Locate the cell with the specified text and output its [x, y] center coordinate. 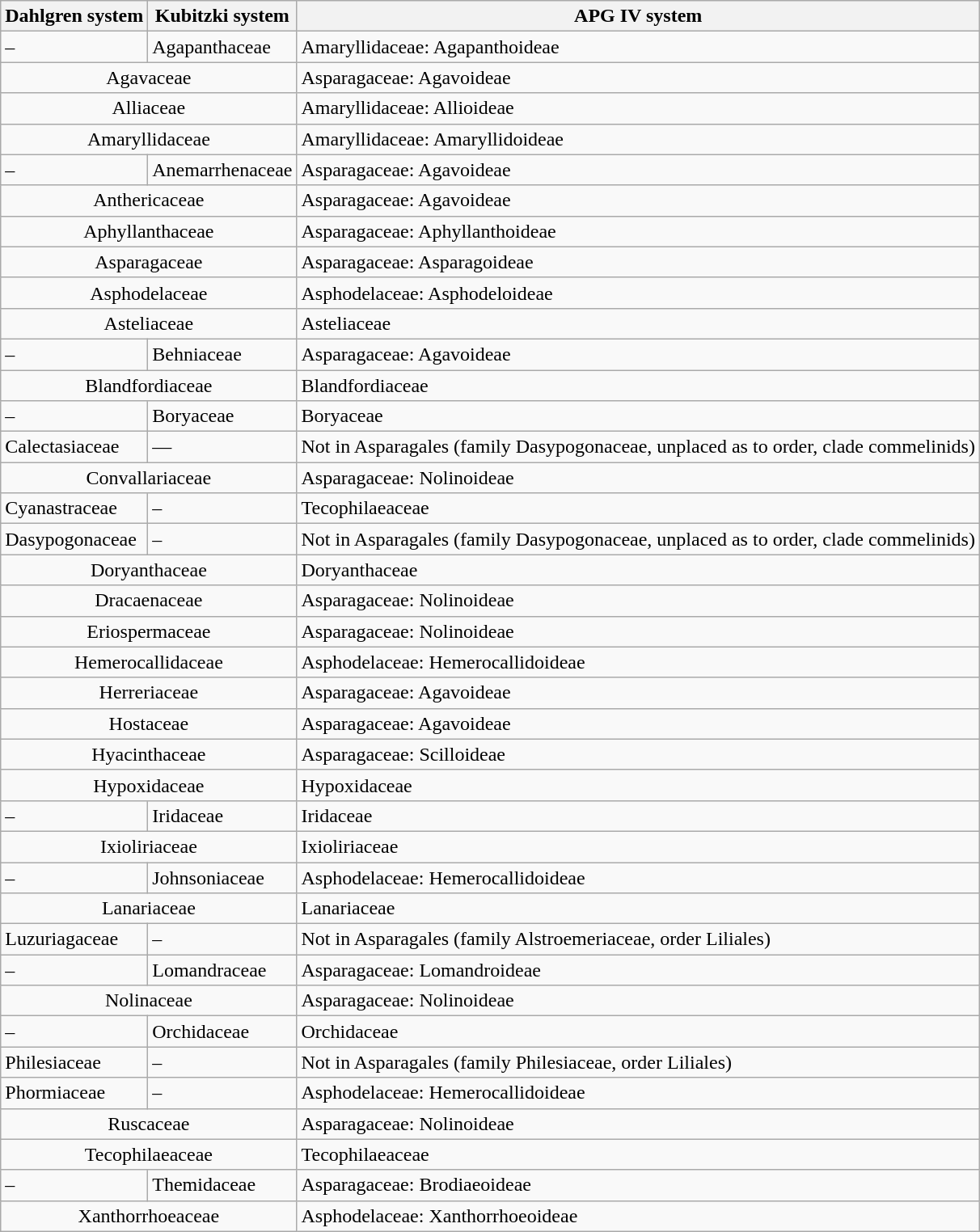
Asparagaceae: Asparagoideae [638, 262]
Dracaenaceae [149, 601]
Themidaceae [222, 1185]
Calectasiaceae [74, 447]
Eriospermaceae [149, 631]
Asphodelaceae: Xanthorrhoeoideae [638, 1216]
Luzuriagaceae [74, 939]
Asphodelaceae [149, 293]
Johnsoniaceae [222, 877]
Asphodelaceae: Asphodeloideae [638, 293]
Dahlgren system [74, 16]
Convallariaceae [149, 478]
Amaryllidaceae [149, 139]
Asparagaceae: Brodiaeoideae [638, 1185]
Dasypogonaceae [74, 539]
Anthericaceae [149, 200]
Behniaceae [222, 354]
Ruscaceae [149, 1124]
Phormiaceae [74, 1093]
Asparagaceae: Scilloideae [638, 754]
Agapanthaceae [222, 47]
Agavaceae [149, 78]
Alliaceae [149, 108]
Aphyllanthaceae [149, 231]
Hemerocallidaceae [149, 662]
Lomandraceae [222, 970]
Cyanastraceae [74, 508]
Asparagaceae: Lomandroideae [638, 970]
Nolinaceae [149, 1001]
Amaryllidaceae: Amaryllidoideae [638, 139]
Hyacinthaceae [149, 754]
— [222, 447]
Amaryllidaceae: Allioideae [638, 108]
Kubitzki system [222, 16]
Asparagaceae: Aphyllanthoideae [638, 231]
Herreriaceae [149, 693]
Xanthorrhoeaceae [149, 1216]
Not in Asparagales (family Philesiaceae, order Liliales) [638, 1062]
Asparagaceae [149, 262]
Philesiaceae [74, 1062]
Not in Asparagales (family Alstroemeriaceae, order Liliales) [638, 939]
Amaryllidaceae: Agapanthoideae [638, 47]
Hostaceae [149, 724]
Anemarrhenaceae [222, 170]
APG IV system [638, 16]
